Capture the cell that displays the provided text and extract its (X, Y) central coordinate. 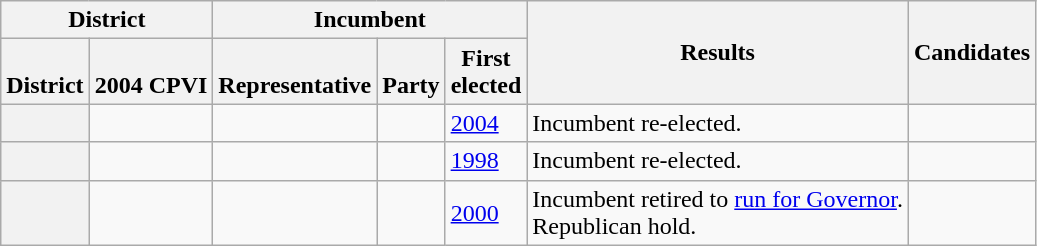
1998 (486, 161)
Representative (295, 72)
2000 (486, 212)
Candidates (972, 52)
Results (718, 52)
Firstelected (486, 72)
Party (411, 72)
Incumbent retired to run for Governor.Republican hold. (718, 212)
2004 CPVI (151, 72)
Incumbent (370, 20)
2004 (486, 123)
